Find where the given text appears and provide that cell's center as (x, y) coordinate. 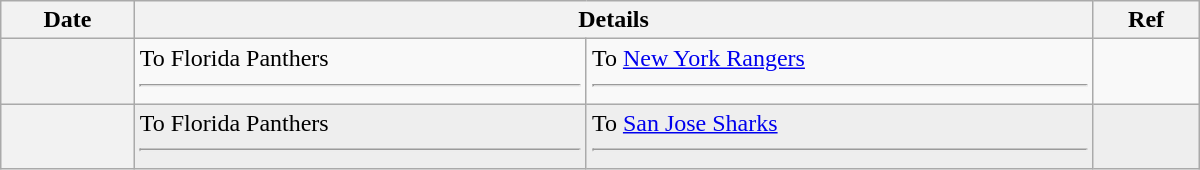
To New York Rangers (839, 72)
Date (68, 20)
Details (614, 20)
Ref (1146, 20)
To San Jose Sharks (839, 136)
